Determine the (x, y) coordinate at the center of the cell enclosing the given text.  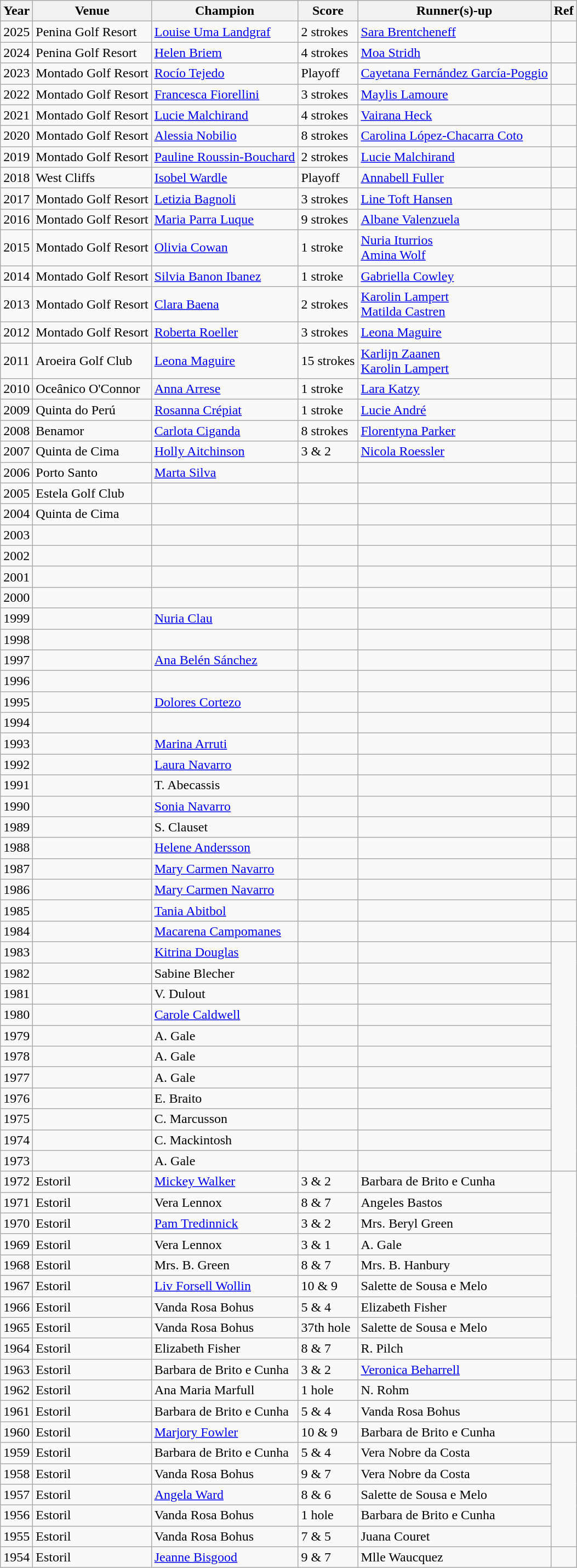
Lucie André (454, 410)
1972 (16, 1182)
1995 (16, 702)
Oceânico O'Connor (92, 389)
Marjory Fowler (225, 1432)
Albane Valenzuela (454, 219)
1996 (16, 681)
1978 (16, 1057)
Mrs. Beryl Green (454, 1223)
Marina Arruti (225, 744)
Lara Katzy (454, 389)
1988 (16, 848)
2023 (16, 73)
1961 (16, 1411)
Jeanne Bisgood (225, 1557)
1994 (16, 723)
Nuria Iturrios Amina Wolf (454, 248)
Benamor (92, 431)
Francesca Fiorellini (225, 94)
Ana Belén Sánchez (225, 660)
Pam Tredinnick (225, 1223)
V. Dulout (225, 994)
2012 (16, 333)
2002 (16, 556)
R. Pilch (454, 1349)
Florentyna Parker (454, 431)
Ana Maria Marfull (225, 1390)
2005 (16, 493)
1957 (16, 1495)
1965 (16, 1328)
1970 (16, 1223)
1960 (16, 1432)
1974 (16, 1140)
Clara Baena (225, 305)
Aroeira Golf Club (92, 361)
2021 (16, 115)
2001 (16, 577)
Cayetana Fernández García-Poggio (454, 73)
1997 (16, 660)
1993 (16, 744)
Tania Abitbol (225, 910)
1971 (16, 1202)
Helen Briem (225, 53)
Louise Uma Landgraf (225, 32)
2004 (16, 514)
1966 (16, 1307)
Helene Andersson (225, 848)
West Cliffs (92, 178)
C. Marcusson (225, 1119)
2000 (16, 597)
Rosanna Crépiat (225, 410)
Carlota Ciganda (225, 431)
Venue (92, 11)
2003 (16, 535)
2010 (16, 389)
Karolin Lampert Matilda Castren (454, 305)
Sara Brentcheneff (454, 32)
1992 (16, 765)
37th hole (328, 1328)
Karlijn Zaanen Karolin Lampert (454, 361)
1985 (16, 910)
1956 (16, 1515)
1975 (16, 1119)
1999 (16, 618)
Runner(s)-up (454, 11)
Nicola Roessler (454, 452)
1954 (16, 1557)
Sabine Blecher (225, 973)
Line Toft Hansen (454, 198)
1986 (16, 890)
8 & 6 (328, 1495)
1984 (16, 931)
2009 (16, 410)
2019 (16, 157)
Moa Stridh (454, 53)
Estela Golf Club (92, 493)
Kitrina Douglas (225, 952)
1987 (16, 869)
2017 (16, 198)
2011 (16, 361)
1963 (16, 1370)
2014 (16, 276)
Angeles Bastos (454, 1202)
1998 (16, 640)
2024 (16, 53)
Porto Santo (92, 472)
S. Clauset (225, 827)
E. Braito (225, 1098)
1981 (16, 994)
9 strokes (328, 219)
Year (16, 11)
Carole Caldwell (225, 1015)
Mrs. B. Hanbury (454, 1265)
1962 (16, 1390)
Anna Arrese (225, 389)
15 strokes (328, 361)
1969 (16, 1244)
Liv Forsell Wollin (225, 1286)
Holly Aitchinson (225, 452)
1979 (16, 1036)
Ref (563, 11)
2006 (16, 472)
C. Mackintosh (225, 1140)
1973 (16, 1161)
Pauline Roussin-Bouchard (225, 157)
T. Abecassis (225, 785)
Vairana Heck (454, 115)
Gabriella Cowley (454, 276)
Mickey Walker (225, 1182)
1964 (16, 1349)
N. Rohm (454, 1390)
2007 (16, 452)
2025 (16, 32)
2022 (16, 94)
Rocío Tejedo (225, 73)
Macarena Campomanes (225, 931)
Silvia Banon Ibanez (225, 276)
Score (328, 11)
1989 (16, 827)
Annabell Fuller (454, 178)
Roberta Roeller (225, 333)
2020 (16, 136)
Isobel Wardle (225, 178)
7 & 5 (328, 1536)
Olivia Cowan (225, 248)
Carolina López-Chacarra Coto (454, 136)
Maria Parra Luque (225, 219)
Sonia Navarro (225, 806)
2013 (16, 305)
1991 (16, 785)
Marta Silva (225, 472)
1968 (16, 1265)
2015 (16, 248)
Dolores Cortezo (225, 702)
1990 (16, 806)
Alessia Nobilio (225, 136)
1967 (16, 1286)
3 & 1 (328, 1244)
Laura Navarro (225, 765)
1982 (16, 973)
Mlle Waucquez (454, 1557)
Maylis Lamoure (454, 94)
2018 (16, 178)
1958 (16, 1474)
2008 (16, 431)
Champion (225, 11)
Mrs. B. Green (225, 1265)
1977 (16, 1077)
1959 (16, 1453)
1983 (16, 952)
Juana Couret (454, 1536)
Quinta do Perú (92, 410)
Veronica Beharrell (454, 1370)
Angela Ward (225, 1495)
Nuria Clau (225, 618)
2016 (16, 219)
1976 (16, 1098)
Letizia Bagnoli (225, 198)
1980 (16, 1015)
1955 (16, 1536)
